For the text-containing cell, return its midpoint in [x, y] coordinate format. 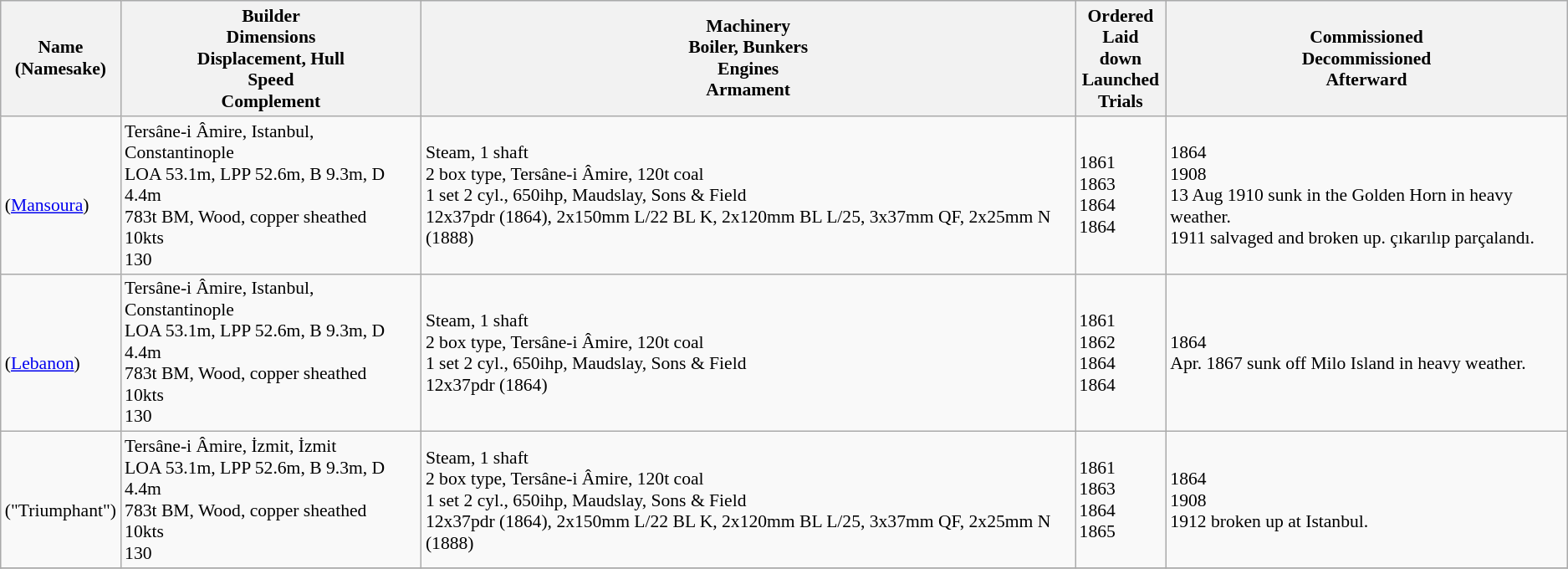
("Triumphant") [60, 500]
(Lebanon) [60, 353]
Steam, 1 shaft2 box type, Tersâne-i Âmire, 120t coal1 set 2 cyl., 650ihp, Maudslay, Sons & Field12x37pdr (1864) [748, 353]
CommissionedDecommissionedAfterward [1366, 59]
1861186318641864 [1121, 196]
BuilderDimensionsDisplacement, HullSpeedComplement [271, 59]
1861186318641865 [1121, 500]
1864190813 Aug 1910 sunk in the Golden Horn in heavy weather.1911 salvaged and broken up. çıkarılıp parçalandı. [1366, 196]
1864Apr. 1867 sunk off Milo Island in heavy weather. [1366, 353]
(Mansoura) [60, 196]
Tersâne-i Âmire, İzmit, İzmitLOA 53.1m, LPP 52.6m, B 9.3m, D 4.4m783t BM, Wood, copper sheathed10kts130 [271, 500]
1861186218641864 [1121, 353]
Name(Namesake) [60, 59]
OrderedLaid downLaunchedTrials [1121, 59]
MachineryBoiler, BunkersEnginesArmament [748, 59]
186419081912 broken up at Istanbul. [1366, 500]
